Locate the cell with the specified text and output its (X, Y) center coordinate. 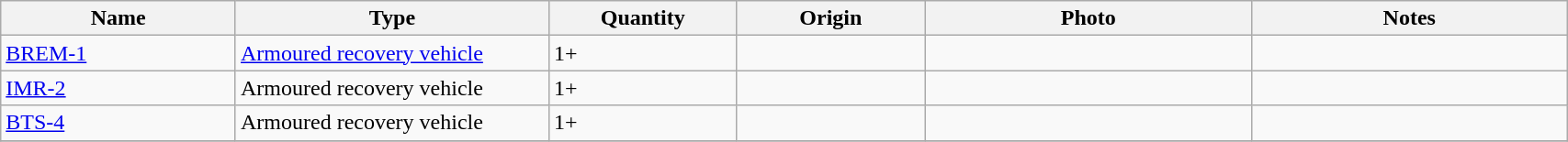
Origin (830, 18)
BREM-1 (118, 53)
Name (118, 18)
Type (391, 18)
Notes (1409, 18)
IMR-2 (118, 88)
Photo (1089, 18)
Quantity (643, 18)
BTS-4 (118, 123)
